From the cell containing the given text, extract its center point as [X, Y] coordinate. 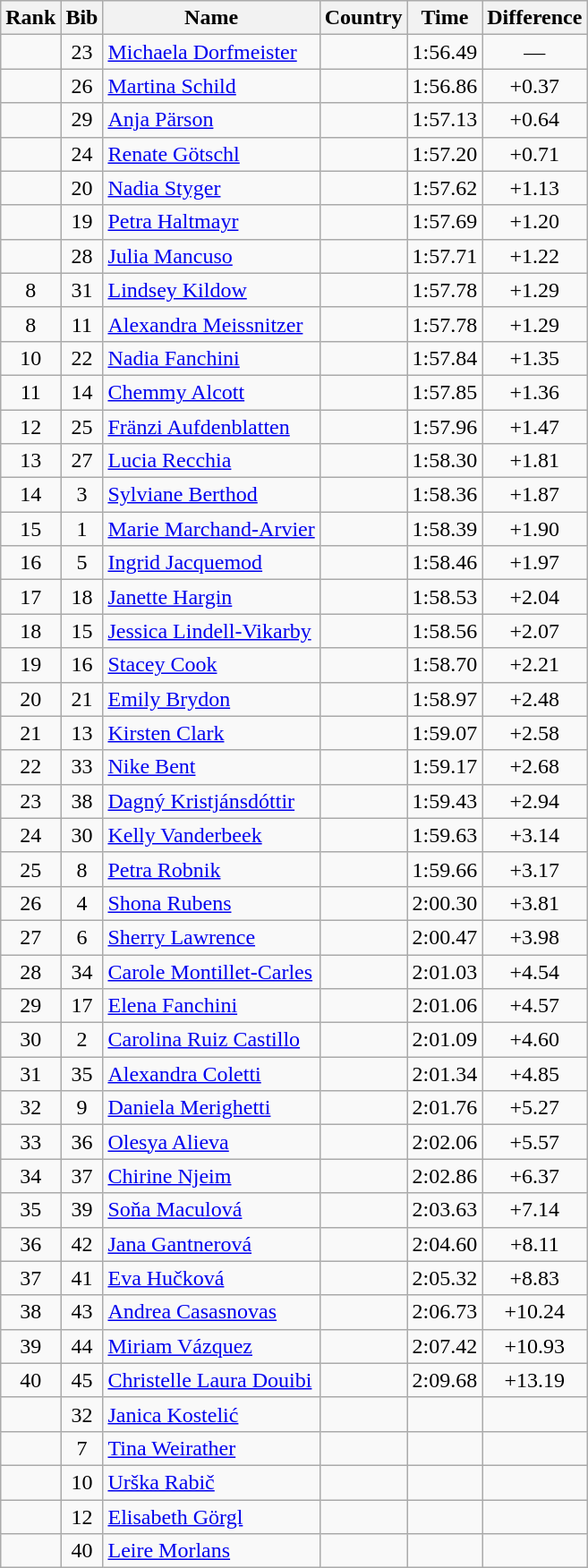
1:59.43 [445, 801]
Country [363, 18]
1:56.86 [445, 86]
Carolina Ruiz Castillo [211, 1040]
Jana Gantnerová [211, 1244]
1:57.13 [445, 120]
5 [82, 563]
1:58.30 [445, 461]
1:58.39 [445, 529]
Renate Götschl [211, 154]
2:01.76 [445, 1108]
1:58.56 [445, 631]
+7.14 [535, 1210]
+3.81 [535, 903]
+8.11 [535, 1244]
Fränzi Aufdenblatten [211, 427]
45 [82, 1380]
Jessica Lindell-Vikarby [211, 631]
+3.17 [535, 869]
+13.19 [535, 1380]
41 [82, 1278]
9 [82, 1108]
+2.48 [535, 699]
+5.27 [535, 1108]
2 [82, 1040]
+1.36 [535, 392]
Miriam Vázquez [211, 1346]
Petra Haltmayr [211, 222]
Michaela Dorfmeister [211, 52]
+1.81 [535, 461]
Olesya Alieva [211, 1142]
1:58.53 [445, 597]
Lindsey Kildow [211, 290]
+1.47 [535, 427]
Leire Morlans [211, 1551]
2:01.06 [445, 1006]
Lucia Recchia [211, 461]
2:02.06 [445, 1142]
Nadia Fanchini [211, 358]
2:04.60 [445, 1244]
1:57.69 [445, 222]
Time [445, 18]
1 [82, 529]
2:01.03 [445, 971]
2:09.68 [445, 1380]
1:57.96 [445, 427]
1:59.66 [445, 869]
1:58.97 [445, 699]
Julia Mancuso [211, 256]
3 [82, 495]
Emily Brydon [211, 699]
Difference [535, 18]
Anja Pärson [211, 120]
1:59.07 [445, 733]
1:57.71 [445, 256]
1:57.62 [445, 188]
Carole Montillet-Carles [211, 971]
Bib [82, 18]
+4.54 [535, 971]
Sylviane Berthod [211, 495]
+4.85 [535, 1074]
Name [211, 18]
+1.90 [535, 529]
+4.60 [535, 1040]
+2.94 [535, 801]
Ingrid Jacquemod [211, 563]
+10.24 [535, 1312]
1:59.63 [445, 835]
Kelly Vanderbeek [211, 835]
43 [82, 1312]
Martina Schild [211, 86]
2:00.47 [445, 937]
2:00.30 [445, 903]
Tina Weirather [211, 1448]
Janette Hargin [211, 597]
Nike Bent [211, 767]
2:03.63 [445, 1210]
Petra Robnik [211, 869]
Daniela Merighetti [211, 1108]
+3.14 [535, 835]
2:07.42 [445, 1346]
+1.35 [535, 358]
+2.58 [535, 733]
Marie Marchand-Arvier [211, 529]
Alexandra Coletti [211, 1074]
44 [82, 1346]
+2.07 [535, 631]
+2.04 [535, 597]
2:06.73 [445, 1312]
Soňa Maculová [211, 1210]
Chirine Njeim [211, 1176]
2:02.86 [445, 1176]
42 [82, 1244]
+0.64 [535, 120]
1:57.85 [445, 392]
1:58.36 [445, 495]
Dagný Kristjánsdóttir [211, 801]
Shona Rubens [211, 903]
Christelle Laura Douibi [211, 1380]
+1.97 [535, 563]
1:57.84 [445, 358]
1:57.20 [445, 154]
1:58.70 [445, 665]
Alexandra Meissnitzer [211, 324]
+1.22 [535, 256]
1:59.17 [445, 767]
7 [82, 1448]
+8.83 [535, 1278]
+5.57 [535, 1142]
+2.68 [535, 767]
Chemmy Alcott [211, 392]
+1.20 [535, 222]
Elena Fanchini [211, 1006]
+1.87 [535, 495]
+1.13 [535, 188]
Sherry Lawrence [211, 937]
Urška Rabič [211, 1482]
+3.98 [535, 937]
+4.57 [535, 1006]
Eva Hučková [211, 1278]
Rank [30, 18]
2:01.34 [445, 1074]
Stacey Cook [211, 665]
+0.71 [535, 154]
4 [82, 903]
1:58.46 [445, 563]
+10.93 [535, 1346]
Janica Kostelić [211, 1414]
2:01.09 [445, 1040]
Elisabeth Görgl [211, 1517]
+0.37 [535, 86]
6 [82, 937]
Kirsten Clark [211, 733]
1:56.49 [445, 52]
Nadia Styger [211, 188]
Andrea Casasnovas [211, 1312]
+6.37 [535, 1176]
+2.21 [535, 665]
2:05.32 [445, 1278]
— [535, 52]
